Capture the cell that displays the provided text and extract its [x, y] central coordinate. 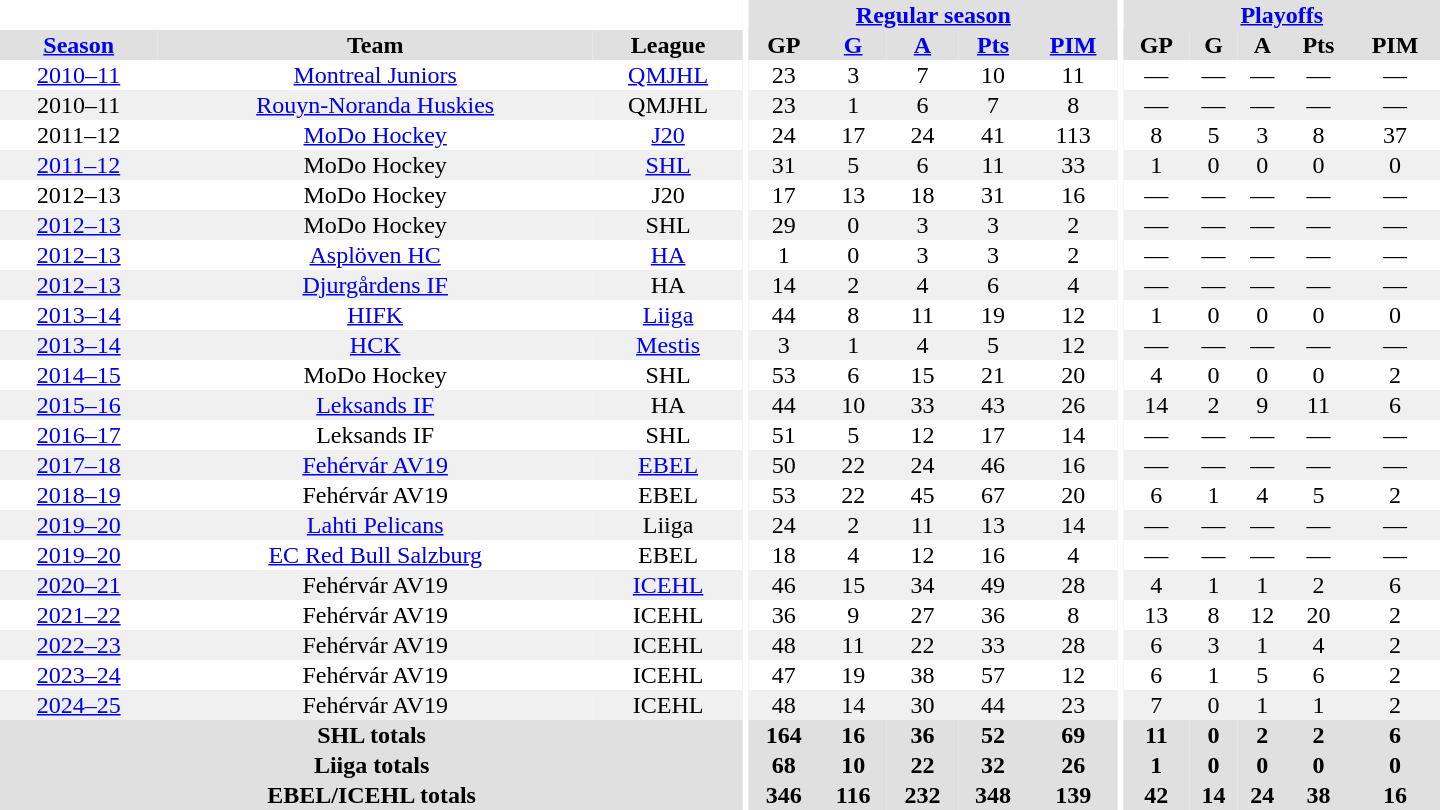
37 [1395, 135]
51 [784, 435]
41 [994, 135]
HIFK [375, 315]
116 [853, 795]
2014–15 [78, 375]
346 [784, 795]
Regular season [934, 15]
2015–16 [78, 405]
2024–25 [78, 705]
HCK [375, 345]
SHL totals [372, 735]
EC Red Bull Salzburg [375, 555]
32 [994, 765]
Liiga totals [372, 765]
Montreal Juniors [375, 75]
Playoffs [1282, 15]
69 [1073, 735]
Rouyn-Noranda Huskies [375, 105]
27 [922, 615]
Asplöven HC [375, 255]
21 [994, 375]
113 [1073, 135]
2023–24 [78, 675]
Mestis [668, 345]
2020–21 [78, 585]
50 [784, 465]
67 [994, 495]
139 [1073, 795]
Djurgårdens IF [375, 285]
Team [375, 45]
34 [922, 585]
49 [994, 585]
EBEL/ICEHL totals [372, 795]
43 [994, 405]
52 [994, 735]
348 [994, 795]
Season [78, 45]
57 [994, 675]
2022–23 [78, 645]
68 [784, 765]
Lahti Pelicans [375, 525]
2016–17 [78, 435]
29 [784, 225]
2021–22 [78, 615]
45 [922, 495]
232 [922, 795]
42 [1156, 795]
164 [784, 735]
League [668, 45]
2017–18 [78, 465]
2018–19 [78, 495]
47 [784, 675]
30 [922, 705]
